Return (x, y) of the center of cell containing provided text 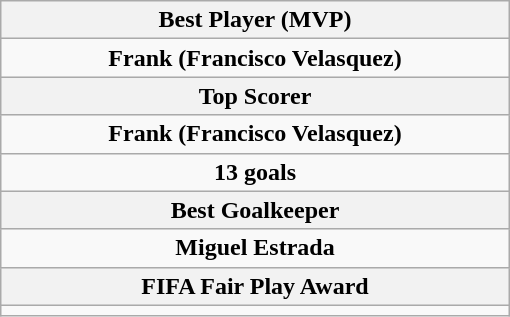
Top Scorer (254, 96)
Miguel Estrada (254, 248)
13 goals (254, 172)
FIFA Fair Play Award (254, 286)
Best Goalkeeper (254, 210)
Best Player (MVP) (254, 20)
